Search for the cell housing the specified text and yield its (x, y) center coordinate. 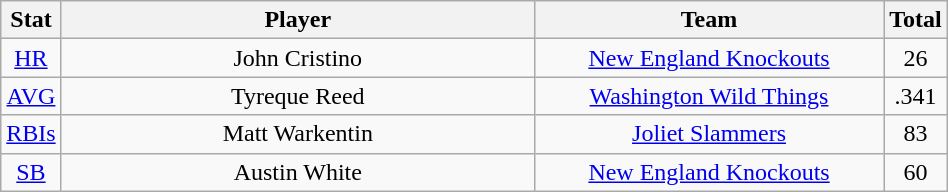
HR (31, 58)
Matt Warkentin (298, 134)
Total (916, 20)
RBIs (31, 134)
26 (916, 58)
Team (708, 20)
John Cristino (298, 58)
Austin White (298, 172)
Stat (31, 20)
Joliet Slammers (708, 134)
60 (916, 172)
83 (916, 134)
Player (298, 20)
.341 (916, 96)
Tyreque Reed (298, 96)
Washington Wild Things (708, 96)
SB (31, 172)
AVG (31, 96)
